Determine the [X, Y] coordinate at the center of the cell enclosing the given text.  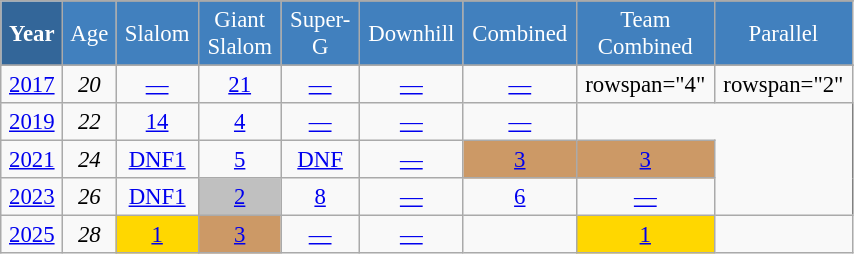
Downhill [411, 34]
rowspan="4" [645, 85]
26 [90, 197]
Parallel [783, 34]
2025 [32, 235]
2019 [32, 122]
2017 [32, 85]
TeamCombined [645, 34]
21 [240, 85]
28 [90, 235]
Age [90, 34]
14 [158, 122]
2023 [32, 197]
5 [240, 160]
Year [32, 34]
Combined [520, 34]
4 [240, 122]
8 [320, 197]
DNF [320, 160]
24 [90, 160]
6 [520, 197]
2021 [32, 160]
2 [240, 197]
22 [90, 122]
Super-G [320, 34]
20 [90, 85]
GiantSlalom [240, 34]
rowspan="2" [783, 85]
Slalom [158, 34]
